Identify which cell holds the provided text, then report its [X, Y] central coordinate. 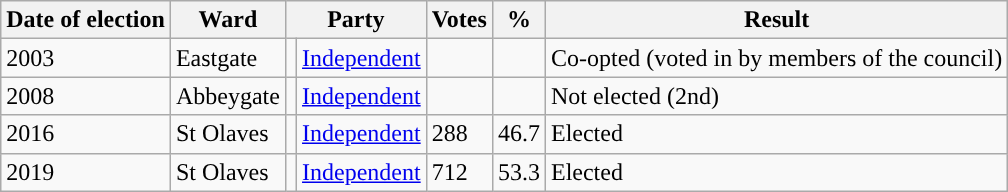
Co-opted (voted in by members of the council) [776, 58]
2008 [86, 96]
Ward [228, 20]
Party [356, 20]
712 [459, 172]
Result [776, 20]
2019 [86, 172]
% [518, 20]
Date of election [86, 20]
Eastgate [228, 58]
46.7 [518, 134]
53.3 [518, 172]
288 [459, 134]
Abbeygate [228, 96]
2003 [86, 58]
2016 [86, 134]
Votes [459, 20]
Not elected (2nd) [776, 96]
